Detect which cell encompasses the target text, then output its (X, Y) center coordinate. 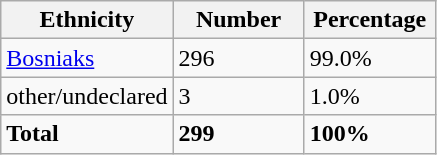
Ethnicity (87, 20)
299 (238, 134)
3 (238, 96)
Bosniaks (87, 58)
Percentage (370, 20)
99.0% (370, 58)
other/undeclared (87, 96)
Total (87, 134)
Number (238, 20)
100% (370, 134)
1.0% (370, 96)
296 (238, 58)
